From the cell containing the given text, extract its center point as (X, Y) coordinate. 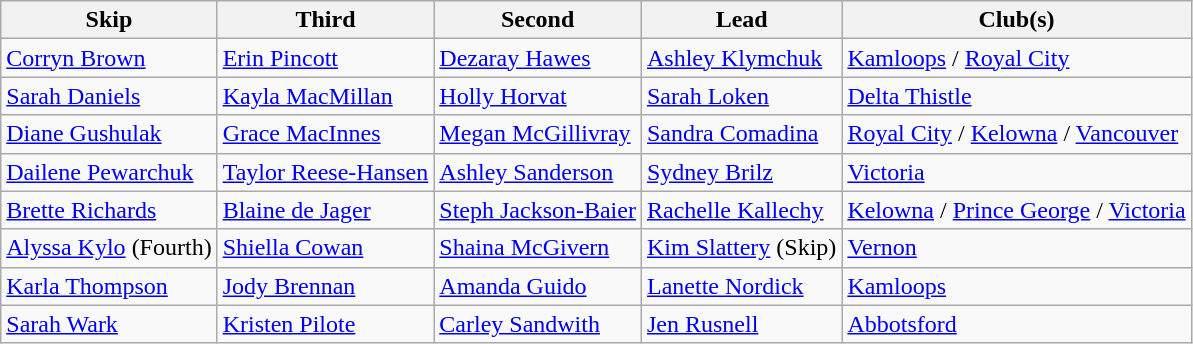
Victoria (1016, 172)
Dezaray Hawes (538, 58)
Sydney Brilz (741, 172)
Vernon (1016, 248)
Carley Sandwith (538, 324)
Sarah Daniels (109, 96)
Jody Brennan (326, 286)
Dailene Pewarchuk (109, 172)
Ashley Klymchuk (741, 58)
Sarah Loken (741, 96)
Third (326, 20)
Shaina McGivern (538, 248)
Brette Richards (109, 210)
Jen Rusnell (741, 324)
Shiella Cowan (326, 248)
Corryn Brown (109, 58)
Alyssa Kylo (Fourth) (109, 248)
Kelowna / Prince George / Victoria (1016, 210)
Taylor Reese-Hansen (326, 172)
Skip (109, 20)
Club(s) (1016, 20)
Royal City / Kelowna / Vancouver (1016, 134)
Amanda Guido (538, 286)
Holly Horvat (538, 96)
Delta Thistle (1016, 96)
Ashley Sanderson (538, 172)
Sandra Comadina (741, 134)
Kristen Pilote (326, 324)
Kayla MacMillan (326, 96)
Karla Thompson (109, 286)
Sarah Wark (109, 324)
Second (538, 20)
Rachelle Kallechy (741, 210)
Kamloops / Royal City (1016, 58)
Abbotsford (1016, 324)
Steph Jackson-Baier (538, 210)
Lanette Nordick (741, 286)
Blaine de Jager (326, 210)
Grace MacInnes (326, 134)
Kamloops (1016, 286)
Lead (741, 20)
Kim Slattery (Skip) (741, 248)
Megan McGillivray (538, 134)
Erin Pincott (326, 58)
Diane Gushulak (109, 134)
